Pinpoint the cell where the given text exists, returning its (x, y) midpoint coordinate. 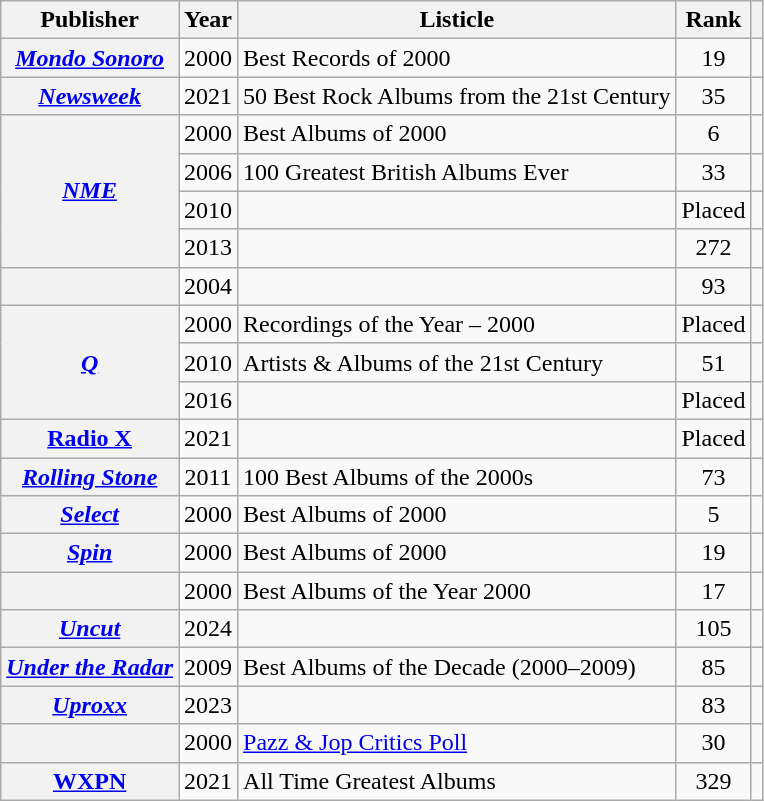
17 (714, 591)
WXPN (90, 781)
73 (714, 477)
2023 (208, 705)
Uncut (90, 629)
5 (714, 515)
Rank (714, 20)
Mondo Sonoro (90, 58)
51 (714, 362)
All Time Greatest Albums (457, 781)
50 Best Rock Albums from the 21st Century (457, 96)
Recordings of the Year – 2000 (457, 324)
2004 (208, 286)
Best Records of 2000 (457, 58)
Year (208, 20)
105 (714, 629)
Select (90, 515)
Artists & Albums of the 21st Century (457, 362)
Listicle (457, 20)
Radio X (90, 438)
Best Albums of the Year 2000 (457, 591)
Publisher (90, 20)
30 (714, 743)
Best Albums of the Decade (2000–2009) (457, 667)
2006 (208, 172)
329 (714, 781)
Uproxx (90, 705)
2024 (208, 629)
33 (714, 172)
2016 (208, 400)
Spin (90, 553)
Rolling Stone (90, 477)
83 (714, 705)
100 Greatest British Albums Ever (457, 172)
Q (90, 362)
2013 (208, 248)
272 (714, 248)
2011 (208, 477)
6 (714, 134)
93 (714, 286)
NME (90, 191)
100 Best Albums of the 2000s (457, 477)
35 (714, 96)
Newsweek (90, 96)
Pazz & Jop Critics Poll (457, 743)
Under the Radar (90, 667)
85 (714, 667)
2009 (208, 667)
